Find where the given text appears and provide that cell's center as (x, y) coordinate. 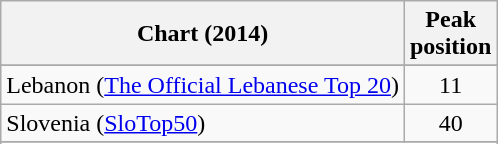
40 (450, 123)
Slovenia (SloTop50) (203, 123)
11 (450, 85)
Peakposition (450, 34)
Lebanon (The Official Lebanese Top 20) (203, 85)
Chart (2014) (203, 34)
